Pinpoint the cell where the given text exists, returning its (X, Y) midpoint coordinate. 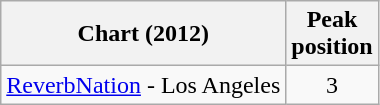
Chart (2012) (144, 34)
3 (332, 85)
Peakposition (332, 34)
ReverbNation - Los Angeles (144, 85)
